Search for the cell housing the specified text and yield its [X, Y] center coordinate. 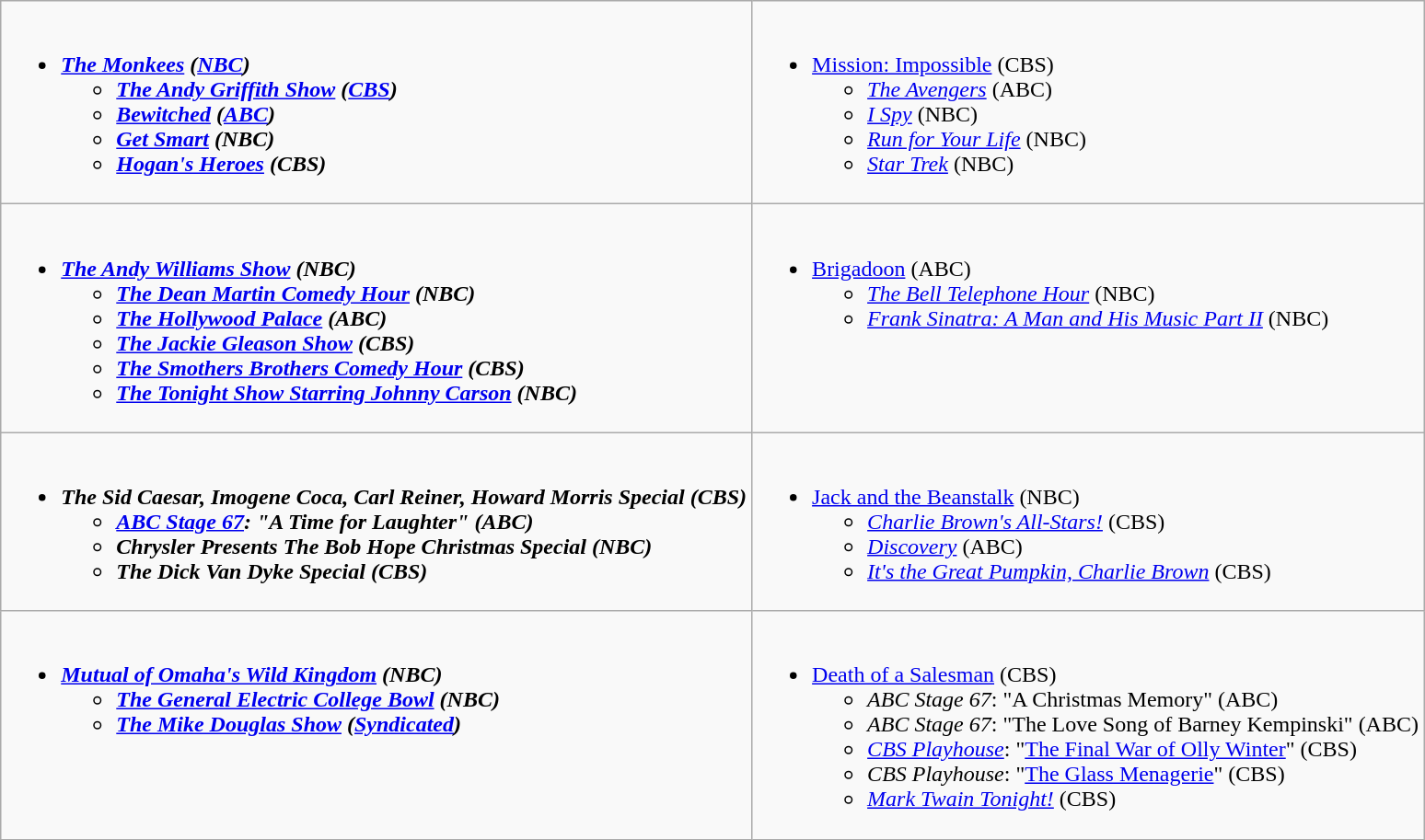
Brigadoon (ABC)The Bell Telephone Hour (NBC)Frank Sinatra: A Man and His Music Part II (NBC) [1088, 318]
Mutual of Omaha's Wild Kingdom (NBC)The General Electric College Bowl (NBC)The Mike Douglas Show (Syndicated) [377, 725]
The Monkees (NBC)The Andy Griffith Show (CBS)Bewitched (ABC)Get Smart (NBC)Hogan's Heroes (CBS) [377, 103]
Mission: Impossible (CBS)The Avengers (ABC)I Spy (NBC)Run for Your Life (NBC)Star Trek (NBC) [1088, 103]
Jack and the Beanstalk (NBC)Charlie Brown's All-Stars! (CBS)Discovery (ABC)It's the Great Pumpkin, Charlie Brown (CBS) [1088, 522]
